For the text-containing cell, return its midpoint in (X, Y) coordinate format. 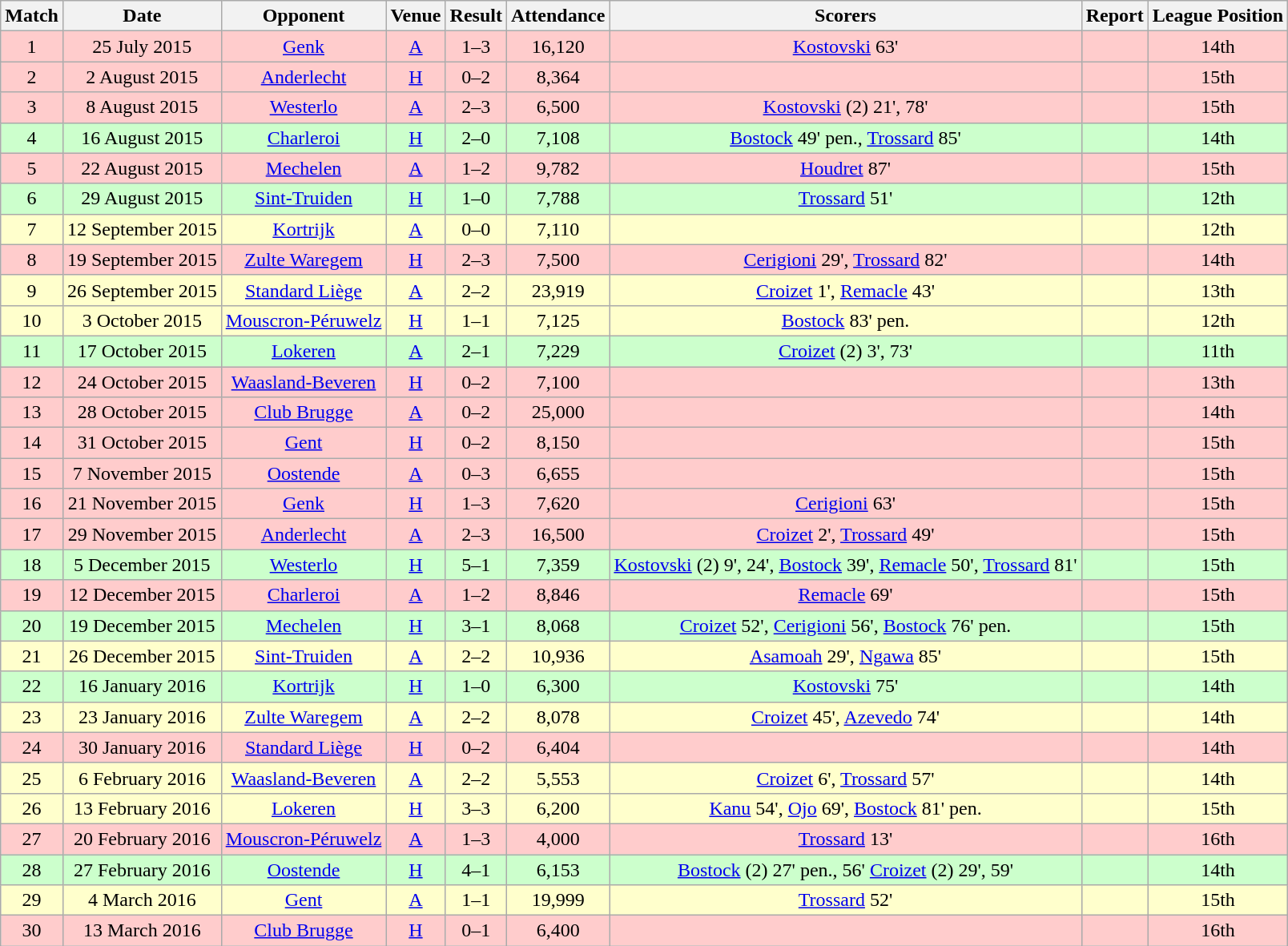
Croizet (2) 3', 73' (846, 351)
Bostock 83' pen. (846, 320)
12 September 2015 (142, 229)
Scorers (846, 16)
18 (32, 565)
Croizet 2', Trossard 49' (846, 534)
Houdret 87' (846, 168)
13 March 2016 (142, 931)
Cerigioni 29', Trossard 82' (846, 260)
5 (32, 168)
2 (32, 77)
7,359 (557, 565)
Asamoah 29', Ngawa 85' (846, 656)
21 November 2015 (142, 504)
10 (32, 320)
14 (32, 443)
17 October 2015 (142, 351)
2 August 2015 (142, 77)
17 (32, 534)
6,400 (557, 931)
10,936 (557, 656)
6,200 (557, 808)
3–3 (476, 808)
8 August 2015 (142, 107)
16 (32, 504)
8,078 (557, 717)
27 February 2016 (142, 869)
28 (32, 869)
5–1 (476, 565)
15 (32, 473)
7,110 (557, 229)
0–3 (476, 473)
29 November 2015 (142, 534)
Croizet 6', Trossard 57' (846, 778)
Opponent (304, 16)
8,364 (557, 77)
0–0 (476, 229)
Cerigioni 63' (846, 504)
4,000 (557, 839)
16 January 2016 (142, 686)
3–1 (476, 626)
Kostovski (2) 21', 78' (846, 107)
19,999 (557, 900)
Croizet 1', Remacle 43' (846, 290)
29 (32, 900)
27 (32, 839)
Kostovski 75' (846, 686)
3 October 2015 (142, 320)
Remacle 69' (846, 595)
6 (32, 199)
Report (1115, 16)
8,846 (557, 595)
7,620 (557, 504)
2–0 (476, 138)
Date (142, 16)
Trossard 13' (846, 839)
Croizet 52', Cerigioni 56', Bostock 76' pen. (846, 626)
3 (32, 107)
24 (32, 747)
7 November 2015 (142, 473)
22 August 2015 (142, 168)
13 (32, 413)
13 February 2016 (142, 808)
9,782 (557, 168)
Kanu 54', Ojo 69', Bostock 81' pen. (846, 808)
4 (32, 138)
20 February 2016 (142, 839)
8 (32, 260)
0–1 (476, 931)
26 September 2015 (142, 290)
Venue (416, 16)
7,108 (557, 138)
31 October 2015 (142, 443)
9 (32, 290)
30 January 2016 (142, 747)
28 October 2015 (142, 413)
Bostock 49' pen., Trossard 85' (846, 138)
5 December 2015 (142, 565)
20 (32, 626)
4 March 2016 (142, 900)
23 January 2016 (142, 717)
Kostovski (2) 9', 24', Bostock 39', Remacle 50', Trossard 81' (846, 565)
12 (32, 382)
16 August 2015 (142, 138)
7 (32, 229)
8,150 (557, 443)
League Position (1218, 16)
6 February 2016 (142, 778)
6,300 (557, 686)
26 (32, 808)
7,500 (557, 260)
12 December 2015 (142, 595)
7,100 (557, 382)
6,500 (557, 107)
7,788 (557, 199)
Kostovski 63' (846, 46)
Match (32, 16)
30 (32, 931)
Bostock (2) 27' pen., 56' Croizet (2) 29', 59' (846, 869)
Result (476, 16)
4–1 (476, 869)
19 December 2015 (142, 626)
11 (32, 351)
8,068 (557, 626)
7,125 (557, 320)
6,153 (557, 869)
21 (32, 656)
29 August 2015 (142, 199)
16,120 (557, 46)
5,553 (557, 778)
23 (32, 717)
22 (32, 686)
Trossard 52' (846, 900)
6,404 (557, 747)
6,655 (557, 473)
Attendance (557, 16)
Trossard 51' (846, 199)
24 October 2015 (142, 382)
19 (32, 595)
25,000 (557, 413)
23,919 (557, 290)
19 September 2015 (142, 260)
16,500 (557, 534)
7,229 (557, 351)
25 (32, 778)
Croizet 45', Azevedo 74' (846, 717)
2–1 (476, 351)
26 December 2015 (142, 656)
1 (32, 46)
25 July 2015 (142, 46)
11th (1218, 351)
